Provide the [x, y] coordinate of the cell's center where the given text is located.  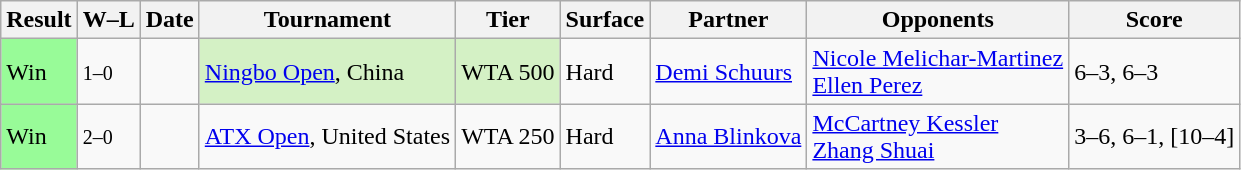
Tournament [327, 20]
Partner [728, 20]
WTA 250 [508, 136]
ATX Open, United States [327, 136]
WTA 500 [508, 72]
Tier [508, 20]
6–3, 6–3 [1154, 72]
Opponents [938, 20]
Date [170, 20]
Demi Schuurs [728, 72]
2–0 [108, 136]
Result [39, 20]
Anna Blinkova [728, 136]
Ningbo Open, China [327, 72]
McCartney Kessler Zhang Shuai [938, 136]
3–6, 6–1, [10–4] [1154, 136]
1–0 [108, 72]
Surface [605, 20]
W–L [108, 20]
Score [1154, 20]
Nicole Melichar-Martinez Ellen Perez [938, 72]
